Pinpoint the cell where the given text exists, returning its [X, Y] midpoint coordinate. 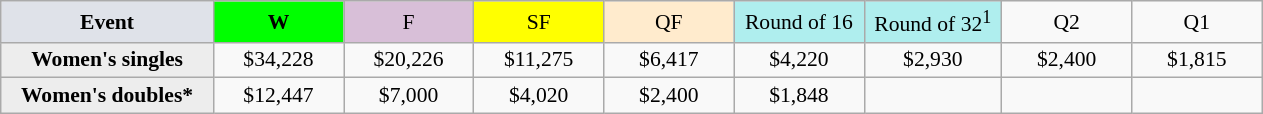
Women's singles [108, 60]
$6,417 [669, 60]
Q2 [1067, 22]
$11,275 [539, 60]
Women's doubles* [108, 96]
Round of 321 [933, 22]
$4,220 [799, 60]
$2,930 [933, 60]
QF [669, 22]
Event [108, 22]
$12,447 [278, 96]
Round of 16 [799, 22]
SF [539, 22]
$20,226 [409, 60]
$4,020 [539, 96]
$34,228 [278, 60]
$1,848 [799, 96]
F [409, 22]
W [278, 22]
$7,000 [409, 96]
$1,815 [1197, 60]
Q1 [1197, 22]
